Output the (x, y) coordinate of the center of the cell containing the given text.  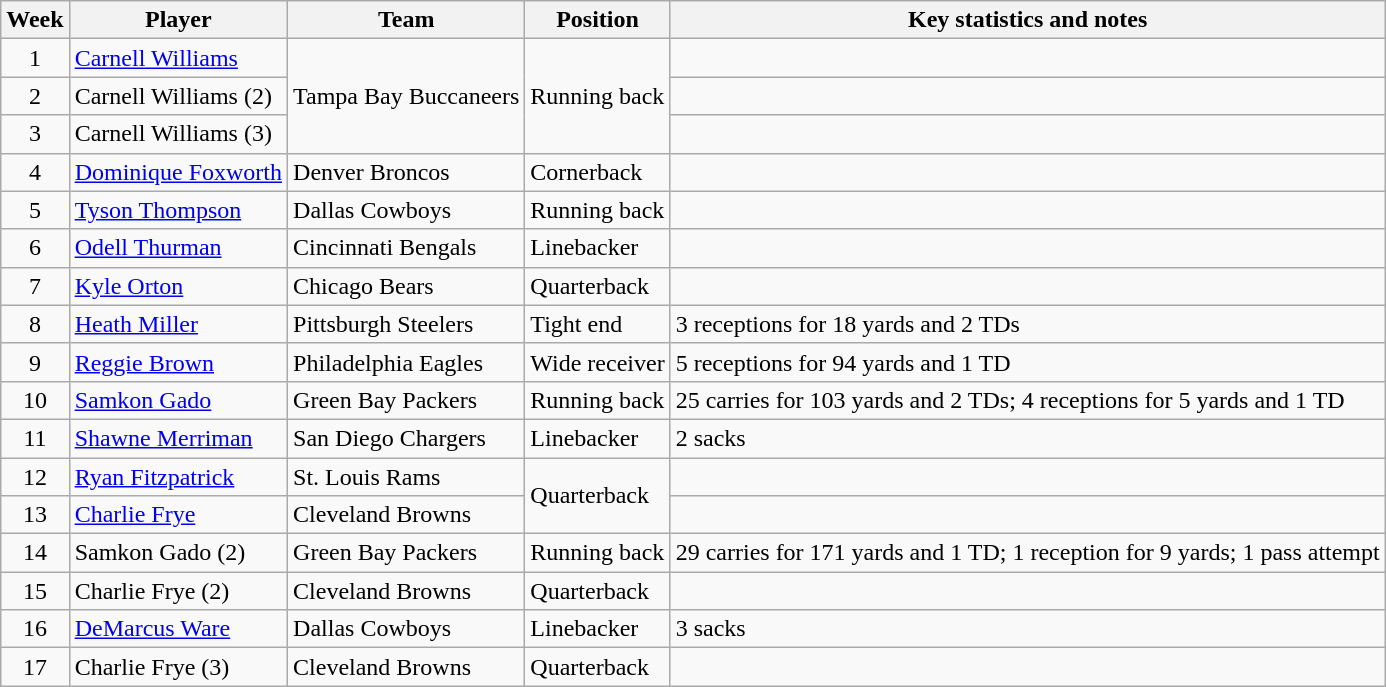
Charlie Frye (178, 515)
5 (35, 210)
Carnell Williams (2) (178, 96)
6 (35, 248)
12 (35, 477)
Pittsburgh Steelers (406, 324)
16 (35, 629)
Denver Broncos (406, 172)
15 (35, 591)
3 sacks (1028, 629)
Team (406, 20)
3 (35, 134)
Tyson Thompson (178, 210)
5 receptions for 94 yards and 1 TD (1028, 362)
Charlie Frye (3) (178, 667)
Reggie Brown (178, 362)
Position (598, 20)
Kyle Orton (178, 286)
Key statistics and notes (1028, 20)
2 sacks (1028, 438)
Samkon Gado (178, 400)
25 carries for 103 yards and 2 TDs; 4 receptions for 5 yards and 1 TD (1028, 400)
4 (35, 172)
Cincinnati Bengals (406, 248)
Odell Thurman (178, 248)
Week (35, 20)
DeMarcus Ware (178, 629)
Philadelphia Eagles (406, 362)
1 (35, 58)
Carnell Williams (178, 58)
Player (178, 20)
7 (35, 286)
Wide receiver (598, 362)
St. Louis Rams (406, 477)
Chicago Bears (406, 286)
Tight end (598, 324)
10 (35, 400)
13 (35, 515)
Cornerback (598, 172)
Heath Miller (178, 324)
11 (35, 438)
San Diego Chargers (406, 438)
3 receptions for 18 yards and 2 TDs (1028, 324)
Carnell Williams (3) (178, 134)
9 (35, 362)
29 carries for 171 yards and 1 TD; 1 reception for 9 yards; 1 pass attempt (1028, 553)
Shawne Merriman (178, 438)
Ryan Fitzpatrick (178, 477)
Charlie Frye (2) (178, 591)
14 (35, 553)
Dominique Foxworth (178, 172)
2 (35, 96)
Tampa Bay Buccaneers (406, 96)
8 (35, 324)
17 (35, 667)
Samkon Gado (2) (178, 553)
